For the text-containing cell, return its midpoint in (X, Y) coordinate format. 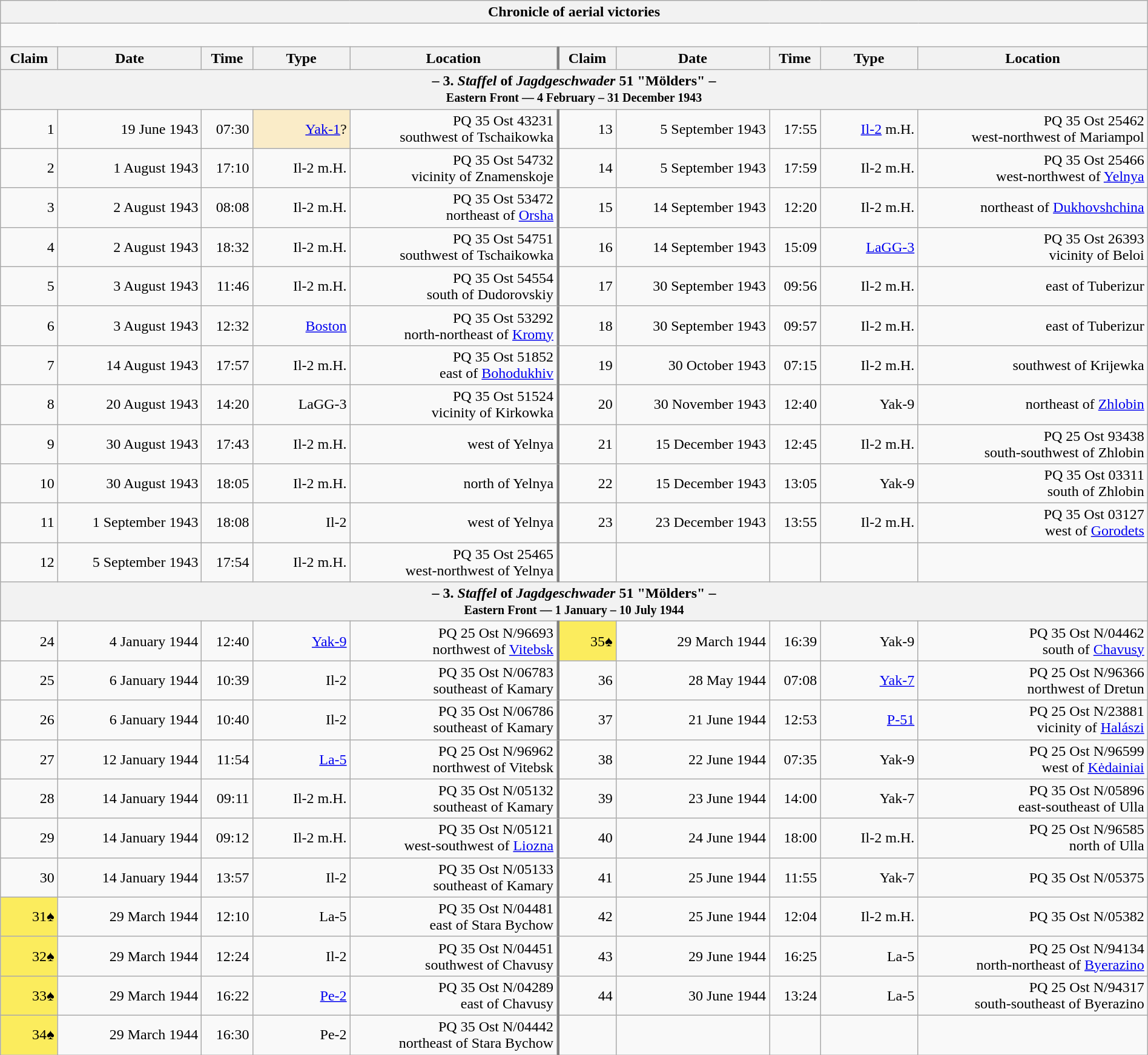
10:39 (227, 681)
9 (29, 443)
13:05 (795, 483)
18:05 (227, 483)
14 August 1943 (130, 365)
PQ 35 Ost N/05121 west-southwest of Liozna (454, 838)
23 December 1943 (693, 523)
17:55 (795, 128)
PQ 35 Ost 03311 south of Zhlobin (1033, 483)
33♠ (29, 996)
PQ 35 Ost 26393vicinity of Beloi (1033, 247)
16:30 (227, 1034)
1 (29, 128)
30 October 1943 (693, 365)
14 (587, 168)
PQ 35 Ost N/06783 southeast of Kamary (454, 681)
12:32 (227, 326)
PQ 35 Ost 03127 west of Gorodets (1033, 523)
PQ 25 Ost N/94134 north-northeast of Byerazino (1033, 956)
12:45 (795, 443)
12:10 (227, 917)
12:04 (795, 917)
7 (29, 365)
21 (587, 443)
43 (587, 956)
09:56 (795, 286)
1 September 1943 (130, 523)
PQ 35 Ost 25462 west-northwest of Mariampol (1033, 128)
8 (29, 405)
PQ 35 Ost N/05382 (1033, 917)
12 (29, 562)
PQ 25 Ost N/96599 west of Kėdainiai (1033, 759)
25 (29, 681)
12:24 (227, 956)
PQ 25 Ost N/96962 northwest of Vitebsk (454, 759)
PQ 35 Ost N/04451 southwest of Chavusy (454, 956)
4 January 1944 (130, 641)
18:00 (795, 838)
38 (587, 759)
27 (29, 759)
18:08 (227, 523)
17 (587, 286)
29 June 1944 (693, 956)
20 (587, 405)
36 (587, 681)
09:11 (227, 798)
Chronicle of aerial victories (574, 12)
2 (29, 168)
PQ 35 Ost 25466 west-northwest of Yelnya (1033, 168)
18 (587, 326)
30 (29, 877)
13:24 (795, 996)
07:08 (795, 681)
15:09 (795, 247)
12 January 1944 (130, 759)
07:15 (795, 365)
11:54 (227, 759)
17:59 (795, 168)
22 (587, 483)
26 (29, 719)
PQ 35 Ost N/05896 east-southeast of Ulla (1033, 798)
22 June 1944 (693, 759)
13:55 (795, 523)
PQ 35 Ost N/06786 southeast of Kamary (454, 719)
PQ 35 Ost N/04462 south of Chavusy (1033, 641)
17:57 (227, 365)
09:12 (227, 838)
21 June 1944 (693, 719)
PQ 35 Ost 54554 south of Dudorovskiy (454, 286)
16:25 (795, 956)
42 (587, 917)
14:00 (795, 798)
north of Yelnya (454, 483)
PQ 35 Ost N/04481 east of Stara Bychow (454, 917)
29 (29, 838)
5 (29, 286)
PQ 35 Ost 54751 southwest of Tschaikowka (454, 247)
19 (587, 365)
10:40 (227, 719)
17:10 (227, 168)
PQ 35 Ost 54732vicinity of Znamenskoje (454, 168)
PQ 35 Ost 51852 east of Bohodukhiv (454, 365)
13 (587, 128)
24 (29, 641)
PQ 35 Ost 53472 northeast of Orsha (454, 207)
17:43 (227, 443)
PQ 25 Ost 93438 south-southwest of Zhlobin (1033, 443)
– 3. Staffel of Jagdgeschwader 51 "Mölders" –Eastern Front — 4 February – 31 December 1943 (574, 90)
PQ 35 Ost N/04289 east of Chavusy (454, 996)
11:55 (795, 877)
28 May 1944 (693, 681)
30 November 1943 (693, 405)
PQ 35 Ost N/04442 northeast of Stara Bychow (454, 1034)
40 (587, 838)
07:35 (795, 759)
PQ 35 Ost 43231 southwest of Tschaikowka (454, 128)
39 (587, 798)
44 (587, 996)
12:53 (795, 719)
17:54 (227, 562)
34♠ (29, 1034)
16:22 (227, 996)
PQ 35 Ost N/05375 (1033, 877)
PQ 35 Ost 25465 west-northwest of Yelnya (454, 562)
08:08 (227, 207)
PQ 35 Ost N/05132 southeast of Kamary (454, 798)
Yak-1? (302, 128)
10 (29, 483)
PQ 25 Ost N/23881vicinity of Halászi (1033, 719)
41 (587, 877)
PQ 25 Ost N/96585 north of Ulla (1033, 838)
11:46 (227, 286)
southwest of Krijewka (1033, 365)
PQ 35 Ost 51524vicinity of Kirkowka (454, 405)
12:20 (795, 207)
23 (587, 523)
28 (29, 798)
31♠ (29, 917)
PQ 25 Ost N/94317 south-southeast of Byerazino (1033, 996)
PQ 25 Ost N/96693 northwest of Vitebsk (454, 641)
1 August 1943 (130, 168)
30 June 1944 (693, 996)
– 3. Staffel of Jagdgeschwader 51 "Mölders" –Eastern Front — 1 January – 10 July 1944 (574, 602)
13:57 (227, 877)
northeast of Zhlobin (1033, 405)
09:57 (795, 326)
6 (29, 326)
northeast of Dukhovshchina (1033, 207)
37 (587, 719)
4 (29, 247)
18:32 (227, 247)
PQ 35 Ost N/05133 southeast of Kamary (454, 877)
19 June 1943 (130, 128)
07:30 (227, 128)
35♠ (587, 641)
20 August 1943 (130, 405)
32♠ (29, 956)
11 (29, 523)
Boston (302, 326)
PQ 25 Ost N/96366 northwest of Dretun (1033, 681)
P-51 (869, 719)
15 (587, 207)
3 (29, 207)
16 (587, 247)
24 June 1944 (693, 838)
16:39 (795, 641)
23 June 1944 (693, 798)
PQ 35 Ost 53292 north-northeast of Kromy (454, 326)
14:20 (227, 405)
